Determine the [X, Y] coordinate at the center of the cell enclosing the given text.  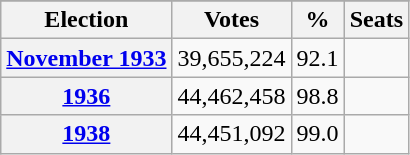
1936 [86, 96]
98.8 [318, 96]
99.0 [318, 134]
1938 [86, 134]
November 1933 [86, 58]
% [318, 20]
39,655,224 [232, 58]
Seats [376, 20]
Election [86, 20]
44,451,092 [232, 134]
92.1 [318, 58]
44,462,458 [232, 96]
Votes [232, 20]
